Extract the [X, Y] coordinate from the center of the cell holding the provided text.  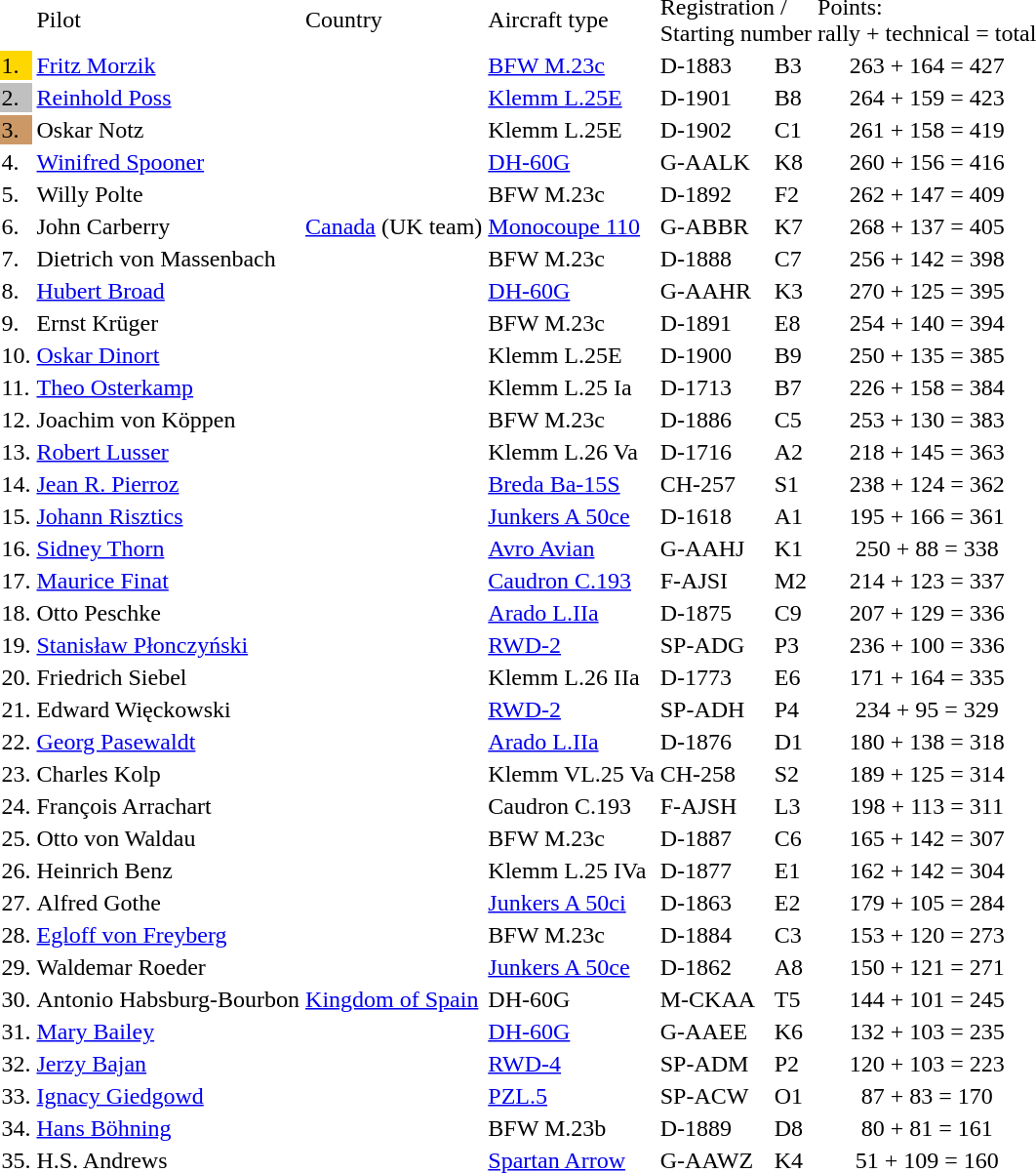
Dietrich von Massenbach [168, 259]
Friedrich Siebel [168, 677]
16. [16, 548]
D-1862 [714, 967]
Heinrich Benz [168, 870]
D-1889 [714, 1128]
Klemm L.26 IIa [572, 677]
Jerzy Bajan [168, 1064]
B8 [792, 98]
17. [16, 581]
Winifred Spooner [168, 162]
34. [16, 1128]
K7 [792, 226]
3. [16, 130]
Mary Bailey [168, 1031]
D-1773 [714, 677]
G-AAHR [714, 291]
28. [16, 935]
5. [16, 194]
Georg Pasewaldt [168, 742]
Klemm L.25 Ia [572, 387]
D-1901 [714, 98]
Antonio Habsburg-Bourbon [168, 999]
Alfred Gothe [168, 903]
Hubert Broad [168, 291]
Johann Risztics [168, 516]
SP-ADH [714, 709]
D-1892 [714, 194]
11. [16, 387]
M2 [792, 581]
K3 [792, 291]
Stanisław Płonczyński [168, 645]
20. [16, 677]
SP-ADG [714, 645]
Edward Więckowski [168, 709]
Otto Peschke [168, 613]
32. [16, 1064]
K6 [792, 1031]
26. [16, 870]
E6 [792, 677]
D8 [792, 1128]
Canada (UK team) [394, 226]
2. [16, 98]
G-AAHJ [714, 548]
P4 [792, 709]
E8 [792, 323]
D-1863 [714, 903]
D-1875 [714, 613]
John Carberry [168, 226]
19. [16, 645]
Joachim von Köppen [168, 420]
François Arrachart [168, 806]
Avro Avian [572, 548]
Reinhold Poss [168, 98]
C5 [792, 420]
K1 [792, 548]
24. [16, 806]
14. [16, 484]
Hans Böhning [168, 1128]
D-1716 [714, 452]
30. [16, 999]
10. [16, 355]
D-1883 [714, 65]
D-1876 [714, 742]
E2 [792, 903]
C9 [792, 613]
L3 [792, 806]
Otto von Waldau [168, 838]
D-1887 [714, 838]
D-1902 [714, 130]
D1 [792, 742]
13. [16, 452]
Fritz Morzik [168, 65]
D-1900 [714, 355]
G-AAEE [714, 1031]
D-1888 [714, 259]
31. [16, 1031]
BFW M.23b [572, 1128]
Kingdom of Spain [394, 999]
1. [16, 65]
Breda Ba-15S [572, 484]
CH-258 [714, 774]
S1 [792, 484]
Sidney Thorn [168, 548]
B7 [792, 387]
Robert Lusser [168, 452]
F2 [792, 194]
29. [16, 967]
Egloff von Freyberg [168, 935]
PZL.5 [572, 1096]
D-1891 [714, 323]
Theo Osterkamp [168, 387]
D-1713 [714, 387]
A2 [792, 452]
A8 [792, 967]
C7 [792, 259]
M-CKAA [714, 999]
D-1877 [714, 870]
Maurice Finat [168, 581]
15. [16, 516]
B9 [792, 355]
27. [16, 903]
SP-ADM [714, 1064]
Klemm L.26 Va [572, 452]
P3 [792, 645]
25. [16, 838]
G-ABBR [714, 226]
8. [16, 291]
Waldemar Roeder [168, 967]
CH-257 [714, 484]
22. [16, 742]
B3 [792, 65]
S2 [792, 774]
C1 [792, 130]
6. [16, 226]
SP-ACW [714, 1096]
Klemm VL.25 Va [572, 774]
23. [16, 774]
D-1618 [714, 516]
D-1886 [714, 420]
Willy Polte [168, 194]
G-AALK [714, 162]
P2 [792, 1064]
Ignacy Giedgowd [168, 1096]
E1 [792, 870]
Junkers A 50ci [572, 903]
Monocoupe 110 [572, 226]
Jean R. Pierroz [168, 484]
7. [16, 259]
Klemm L.25 IVa [572, 870]
9. [16, 323]
Charles Kolp [168, 774]
Oskar Dinort [168, 355]
O1 [792, 1096]
Oskar Notz [168, 130]
K8 [792, 162]
12. [16, 420]
21. [16, 709]
4. [16, 162]
A1 [792, 516]
33. [16, 1096]
C6 [792, 838]
C3 [792, 935]
F-AJSH [714, 806]
Ernst Krüger [168, 323]
T5 [792, 999]
RWD-4 [572, 1064]
F-AJSI [714, 581]
18. [16, 613]
D-1884 [714, 935]
